Capture the cell that displays the provided text and extract its [x, y] central coordinate. 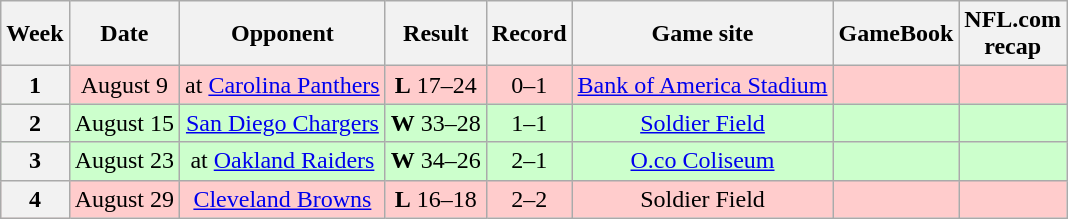
0–1 [529, 85]
1–1 [529, 123]
W 33–28 [436, 123]
4 [35, 199]
2–2 [529, 199]
Bank of America Stadium [702, 85]
San Diego Chargers [283, 123]
August 29 [124, 199]
August 9 [124, 85]
Game site [702, 34]
Result [436, 34]
1 [35, 85]
L 16–18 [436, 199]
3 [35, 161]
Record [529, 34]
Opponent [283, 34]
W 34–26 [436, 161]
at Carolina Panthers [283, 85]
2–1 [529, 161]
GameBook [896, 34]
L 17–24 [436, 85]
August 23 [124, 161]
NFL.comrecap [1013, 34]
August 15 [124, 123]
2 [35, 123]
Cleveland Browns [283, 199]
O.co Coliseum [702, 161]
at Oakland Raiders [283, 161]
Date [124, 34]
Week [35, 34]
